Identify which cell holds the provided text, then report its [X, Y] central coordinate. 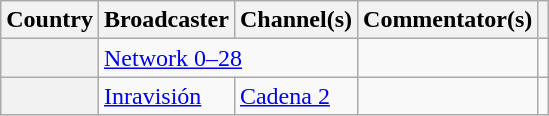
Inravisión [166, 96]
Network 0–28 [228, 58]
Country [50, 20]
Broadcaster [166, 20]
Cadena 2 [296, 96]
Commentator(s) [448, 20]
Channel(s) [296, 20]
